Provide the [x, y] coordinate of the cell's center where the given text is located.  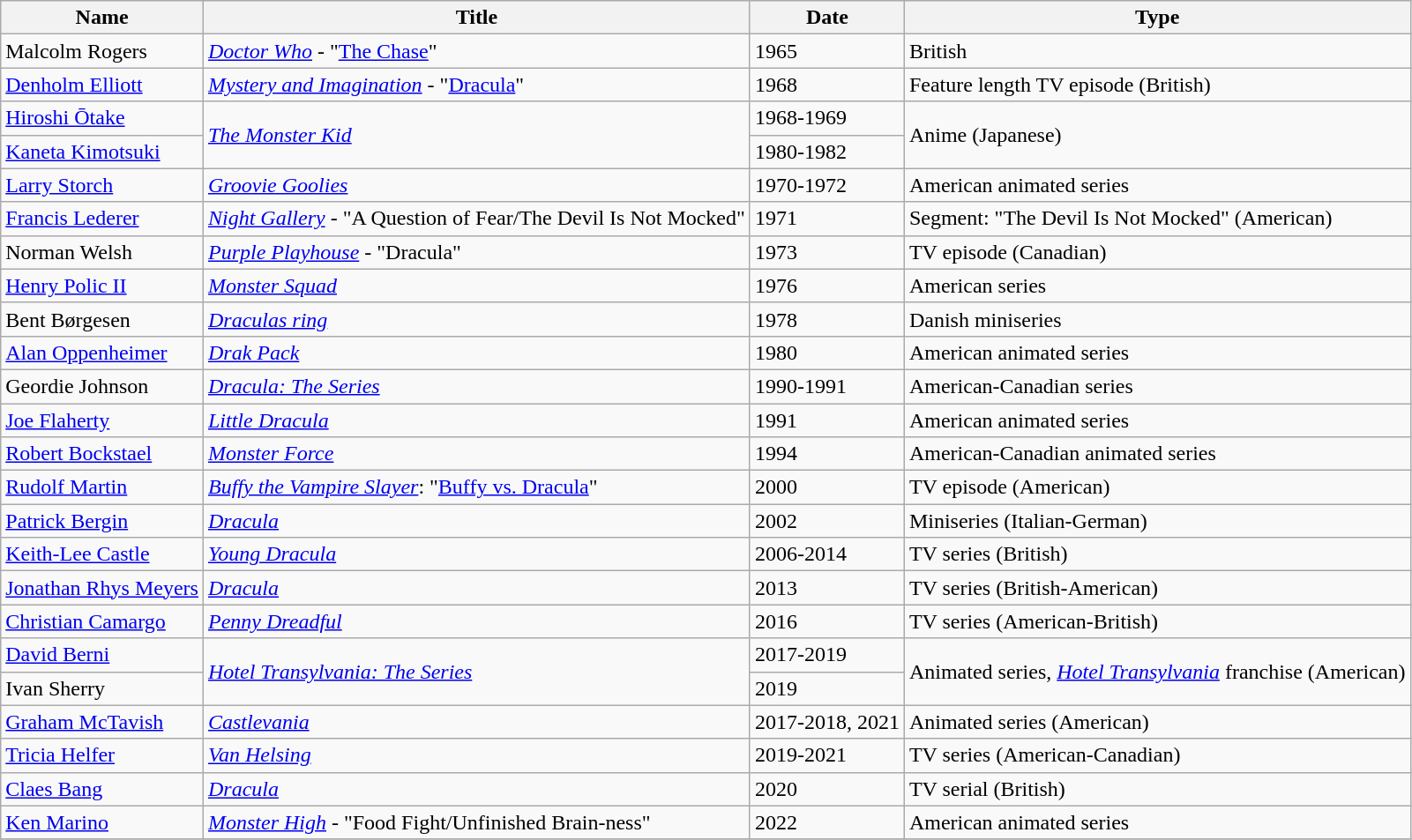
Francis Lederer [102, 219]
1991 [827, 420]
Animated series, Hotel Transylvania franchise (American) [1157, 672]
2016 [827, 621]
Title [476, 18]
Drak Pack [476, 353]
2000 [827, 487]
Monster Force [476, 454]
Keith-Lee Castle [102, 554]
TV serial (British) [1157, 789]
Monster High - "Food Fight/Unfinished Brain-ness" [476, 822]
Denholm Elliott [102, 85]
Danish miniseries [1157, 319]
Graham McTavish [102, 722]
1994 [827, 454]
2006-2014 [827, 554]
Joe Flaherty [102, 420]
Kaneta Kimotsuki [102, 152]
Buffy the Vampire Slayer: "Buffy vs. Dracula" [476, 487]
Doctor Who - "The Chase" [476, 51]
Groovie Goolies [476, 185]
1980-1982 [827, 152]
Bent Børgesen [102, 319]
2022 [827, 822]
Jonathan Rhys Meyers [102, 588]
Geordie Johnson [102, 386]
1970-1972 [827, 185]
1976 [827, 286]
Robert Bockstael [102, 454]
Miniseries (Italian-German) [1157, 521]
Claes Bang [102, 789]
1973 [827, 252]
Night Gallery - "A Question of Fear/The Devil Is Not Mocked" [476, 219]
Larry Storch [102, 185]
Segment: "The Devil Is Not Mocked" (American) [1157, 219]
Alan Oppenheimer [102, 353]
2013 [827, 588]
Draculas ring [476, 319]
Animated series (American) [1157, 722]
Malcolm Rogers [102, 51]
Hiroshi Ōtake [102, 118]
Norman Welsh [102, 252]
1980 [827, 353]
American series [1157, 286]
David Berni [102, 655]
Little Dracula [476, 420]
TV episode (Canadian) [1157, 252]
TV series (American-British) [1157, 621]
Penny Dreadful [476, 621]
Patrick Bergin [102, 521]
Ken Marino [102, 822]
TV series (British-American) [1157, 588]
Van Helsing [476, 755]
2019-2021 [827, 755]
1971 [827, 219]
2017-2018, 2021 [827, 722]
American-Canadian series [1157, 386]
Young Dracula [476, 554]
Mystery and Imagination - "Dracula" [476, 85]
Castlevania [476, 722]
Anime (Japanese) [1157, 135]
British [1157, 51]
2002 [827, 521]
Dracula: The Series [476, 386]
Christian Camargo [102, 621]
Ivan Sherry [102, 688]
Type [1157, 18]
2017-2019 [827, 655]
Purple Playhouse - "Dracula" [476, 252]
American-Canadian animated series [1157, 454]
Date [827, 18]
Name [102, 18]
1965 [827, 51]
1968-1969 [827, 118]
2020 [827, 789]
The Monster Kid [476, 135]
Hotel Transylvania: The Series [476, 672]
TV series (American-Canadian) [1157, 755]
Rudolf Martin [102, 487]
Feature length TV episode (British) [1157, 85]
Monster Squad [476, 286]
TV series (British) [1157, 554]
1978 [827, 319]
Henry Polic II [102, 286]
2019 [827, 688]
Tricia Helfer [102, 755]
TV episode (American) [1157, 487]
1968 [827, 85]
1990-1991 [827, 386]
